For the text-containing cell, return its midpoint in (X, Y) coordinate format. 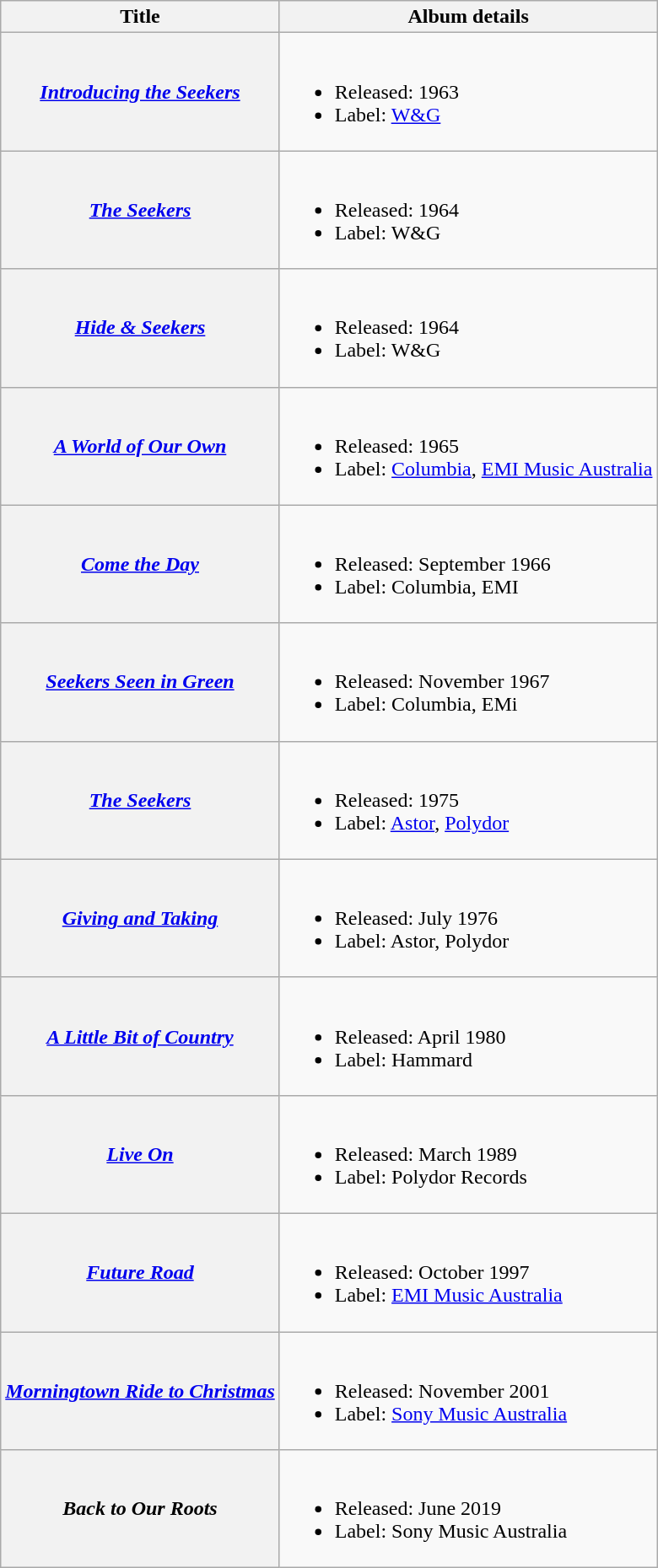
Released: November 1967Label: Columbia, EMi (468, 682)
Released: September 1966Label: Columbia, EMI (468, 564)
Introducing the Seekers (140, 92)
Title (140, 17)
Morningtown Ride to Christmas (140, 1391)
Back to Our Roots (140, 1509)
Released: 1975Label: Astor, Polydor (468, 800)
Released: July 1976Label: Astor, Polydor (468, 918)
Released: October 1997Label: EMI Music Australia (468, 1272)
A World of Our Own (140, 446)
Released: 1965Label: Columbia, EMI Music Australia (468, 446)
Live On (140, 1154)
Released: June 2019Label: Sony Music Australia (468, 1509)
Released: November 2001Label: Sony Music Australia (468, 1391)
Released: 1963Label: W&G (468, 92)
Album details (468, 17)
Released: April 1980Label: Hammard (468, 1036)
Seekers Seen in Green (140, 682)
Giving and Taking (140, 918)
Future Road (140, 1272)
Come the Day (140, 564)
Hide & Seekers (140, 328)
Released: March 1989Label: Polydor Records (468, 1154)
A Little Bit of Country (140, 1036)
